For the text-containing cell, return its midpoint in [x, y] coordinate format. 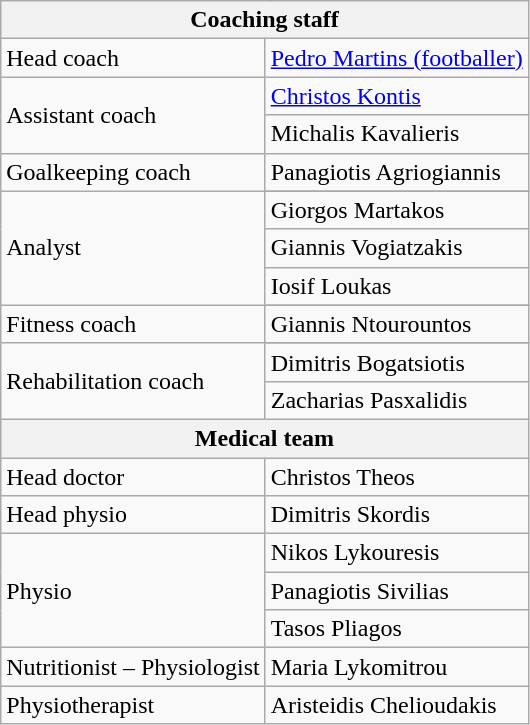
Zacharias Pasxalidis [396, 400]
Aristeidis Chelioudakis [396, 705]
Nikos Lykouresis [396, 553]
Panagiotis Sivilias [396, 591]
Dimitris Bogatsiotis [396, 362]
Christos Kontis [396, 96]
Head physio [133, 515]
Assistant coach [133, 115]
Coaching staff [264, 20]
Nutritionist – Physiologist [133, 667]
Fitness coach [133, 324]
Pedro Martins (footballer) [396, 58]
Christos Theos [396, 477]
Iosif Loukas [396, 286]
Medical team [264, 438]
Head doctor [133, 477]
Analyst [133, 248]
Goalkeeping coach [133, 172]
Michalis Kavalieris [396, 134]
Rehabilitation coach [133, 381]
Giorgos Martakos [396, 210]
Tasos Pliagos [396, 629]
Maria Lykomitrou [396, 667]
Physiotherapist [133, 705]
Giannis Vogiatzakis [396, 248]
Physio [133, 591]
Dimitris Skordis [396, 515]
Giannis Ntourountos [396, 324]
Head coach [133, 58]
Panagiotis Agriogiannis [396, 172]
